Identify which cell holds the provided text, then report its (x, y) central coordinate. 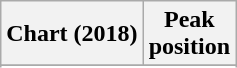
Chart (2018) (72, 34)
Peakposition (189, 34)
